Provide the (x, y) coordinate of the cell's center where the given text is located.  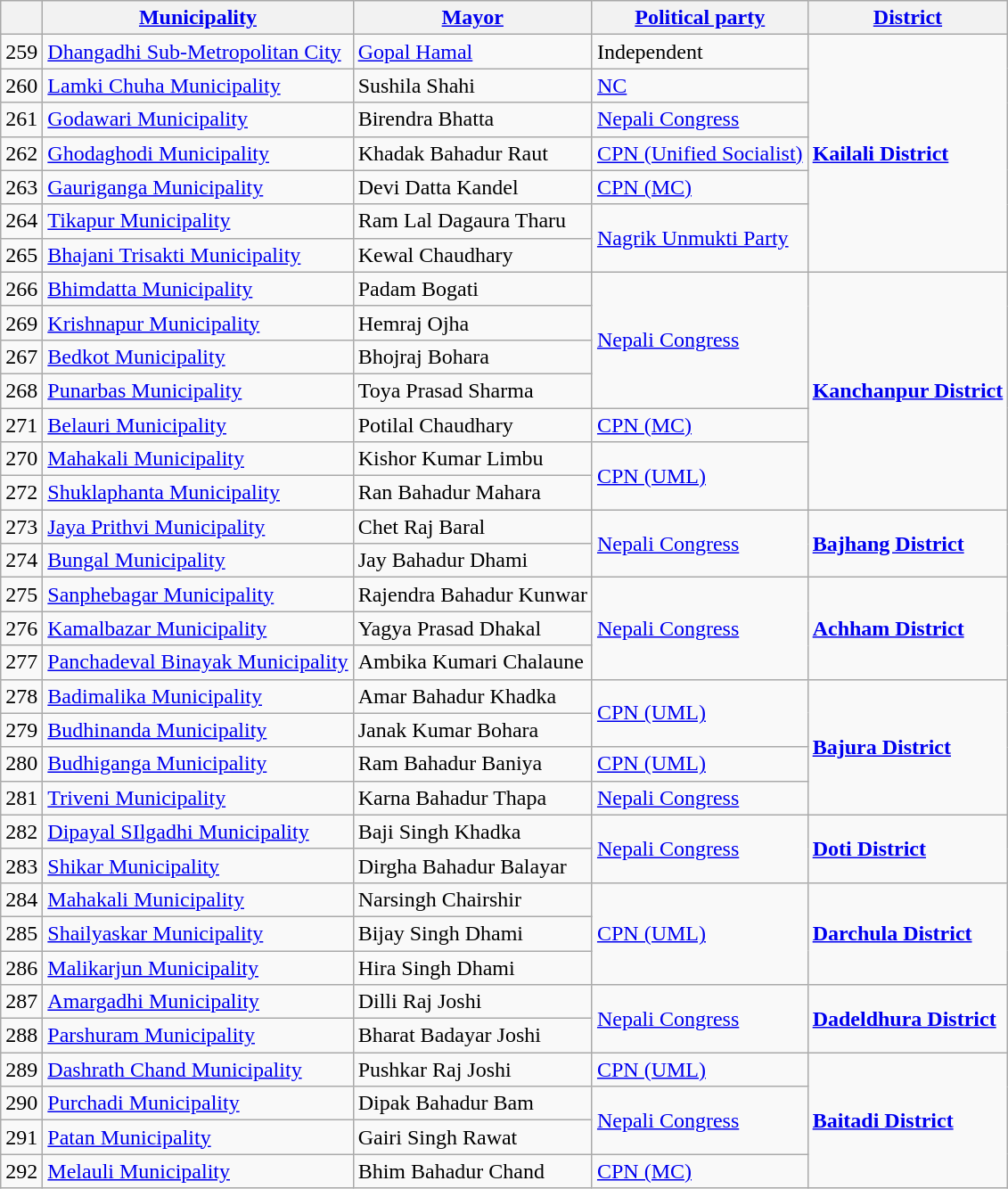
Mayor (472, 18)
Melauli Municipality (198, 1171)
CPN (Unified Socialist) (700, 153)
Potilal Chaudhary (472, 425)
Independent (700, 52)
Lamki Chuha Municipality (198, 86)
Godawari Municipality (198, 119)
Devi Datta Kandel (472, 187)
Ambika Kumari Chalaune (472, 662)
Bharat Badayar Joshi (472, 1036)
283 (21, 865)
272 (21, 493)
284 (21, 899)
NC (700, 86)
Kailali District (907, 153)
286 (21, 967)
Dipak Bahadur Bam (472, 1103)
Sushila Shahi (472, 86)
Baji Singh Khadka (472, 832)
273 (21, 527)
Malikarjun Municipality (198, 967)
Triveni Municipality (198, 798)
Kanchanpur District (907, 390)
Nagrik Unmukti Party (700, 238)
Ram Bahadur Baniya (472, 764)
263 (21, 187)
Khadak Bahadur Raut (472, 153)
District (907, 18)
Shailyaskar Municipality (198, 933)
Hira Singh Dhami (472, 967)
Dirgha Bahadur Balayar (472, 865)
Dashrath Chand Municipality (198, 1070)
Dhangadhi Sub-Metropolitan City (198, 52)
Budhiganga Municipality (198, 764)
Belauri Municipality (198, 425)
267 (21, 357)
Parshuram Municipality (198, 1036)
289 (21, 1070)
269 (21, 323)
Bungal Municipality (198, 561)
Tikapur Municipality (198, 221)
Budhinanda Municipality (198, 730)
Gairi Singh Rawat (472, 1137)
Bajura District (907, 747)
Bedkot Municipality (198, 357)
Badimalika Municipality (198, 696)
262 (21, 153)
268 (21, 390)
Amar Bahadur Khadka (472, 696)
Rajendra Bahadur Kunwar (472, 594)
Sanphebagar Municipality (198, 594)
Birendra Bhatta (472, 119)
Bhajani Trisakti Municipality (198, 255)
Punarbas Municipality (198, 390)
265 (21, 255)
Toya Prasad Sharma (472, 390)
Ram Lal Dagaura Tharu (472, 221)
287 (21, 1002)
Jay Bahadur Dhami (472, 561)
Hemraj Ojha (472, 323)
Narsingh Chairshir (472, 899)
Pushkar Raj Joshi (472, 1070)
274 (21, 561)
Bijay Singh Dhami (472, 933)
261 (21, 119)
Baitadi District (907, 1120)
Shuklaphanta Municipality (198, 493)
270 (21, 459)
Shikar Municipality (198, 865)
Dipayal SIlgadhi Municipality (198, 832)
Ran Bahadur Mahara (472, 493)
Political party (700, 18)
264 (21, 221)
280 (21, 764)
277 (21, 662)
Padam Bogati (472, 289)
Bhimdatta Municipality (198, 289)
Bajhang District (907, 544)
Patan Municipality (198, 1137)
Doti District (907, 849)
279 (21, 730)
281 (21, 798)
282 (21, 832)
288 (21, 1036)
Kishor Kumar Limbu (472, 459)
Purchadi Municipality (198, 1103)
Bhojraj Bohara (472, 357)
Municipality (198, 18)
Darchula District (907, 933)
260 (21, 86)
Janak Kumar Bohara (472, 730)
Kamalbazar Municipality (198, 628)
Bhim Bahadur Chand (472, 1171)
276 (21, 628)
291 (21, 1137)
Dadeldhura District (907, 1019)
278 (21, 696)
Kewal Chaudhary (472, 255)
Karna Bahadur Thapa (472, 798)
271 (21, 425)
Krishnapur Municipality (198, 323)
266 (21, 289)
285 (21, 933)
259 (21, 52)
Gauriganga Municipality (198, 187)
Chet Raj Baral (472, 527)
292 (21, 1171)
290 (21, 1103)
Gopal Hamal (472, 52)
Panchadeval Binayak Municipality (198, 662)
Dilli Raj Joshi (472, 1002)
275 (21, 594)
Ghodaghodi Municipality (198, 153)
Jaya Prithvi Municipality (198, 527)
Amargadhi Municipality (198, 1002)
Achham District (907, 628)
Yagya Prasad Dhakal (472, 628)
